Extract the (X, Y) coordinate from the center of the cell holding the provided text.  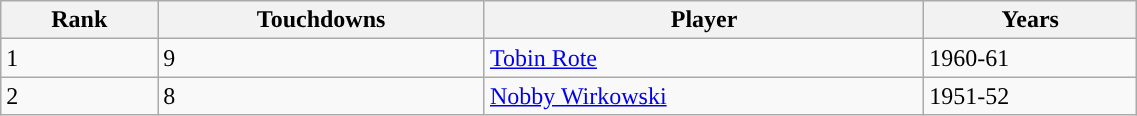
9 (322, 58)
Years (1030, 20)
1960-61 (1030, 58)
Rank (80, 20)
Touchdowns (322, 20)
2 (80, 96)
Nobby Wirkowski (704, 96)
Tobin Rote (704, 58)
8 (322, 96)
Player (704, 20)
1951-52 (1030, 96)
1 (80, 58)
